Find where the given text appears and provide that cell's center as [X, Y] coordinate. 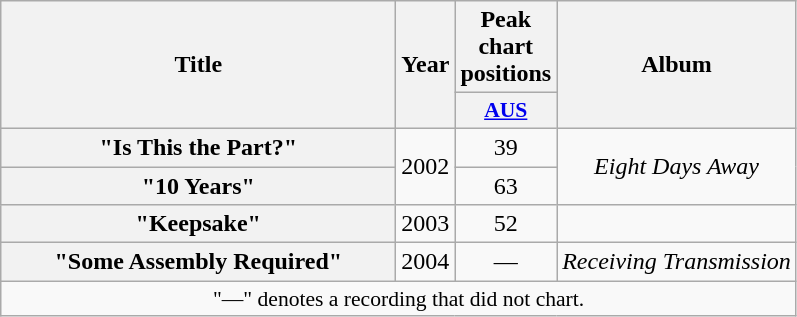
39 [506, 147]
Year [426, 65]
Title [198, 65]
AUS [506, 111]
Receiving Transmission [677, 262]
63 [506, 185]
"Is This the Part?" [198, 147]
Peak chart positions [506, 47]
Eight Days Away [677, 166]
"—" denotes a recording that did not chart. [399, 299]
2004 [426, 262]
"Keepsake" [198, 224]
"10 Years" [198, 185]
2003 [426, 224]
52 [506, 224]
Album [677, 65]
— [506, 262]
"Some Assembly Required" [198, 262]
2002 [426, 166]
